Locate the cell with the specified text and output its [X, Y] center coordinate. 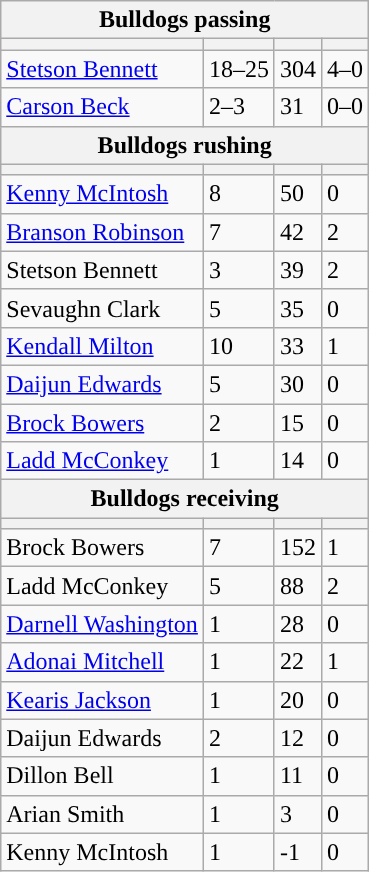
Kendall Milton [102, 346]
10 [238, 346]
Branson Robinson [102, 232]
33 [298, 346]
Adonai Mitchell [102, 662]
Sevaughn Clark [102, 308]
Bulldogs rushing [185, 145]
22 [298, 662]
14 [298, 461]
Arian Smith [102, 814]
50 [298, 194]
15 [298, 423]
18–25 [238, 69]
Bulldogs passing [185, 20]
28 [298, 624]
152 [298, 548]
4–0 [346, 69]
Dillon Bell [102, 776]
35 [298, 308]
-1 [298, 852]
39 [298, 270]
20 [298, 700]
2–3 [238, 107]
Darnell Washington [102, 624]
Kearis Jackson [102, 700]
304 [298, 69]
30 [298, 384]
11 [298, 776]
Carson Beck [102, 107]
Bulldogs receiving [185, 499]
0–0 [346, 107]
12 [298, 738]
42 [298, 232]
31 [298, 107]
88 [298, 586]
8 [238, 194]
